From the cell containing the given text, extract its center point as [X, Y] coordinate. 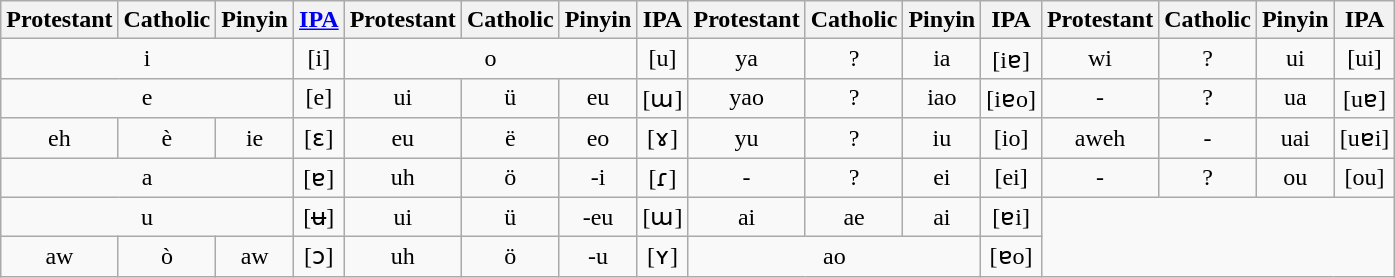
[uɐi] [1364, 138]
[ei] [1012, 178]
-eu [598, 217]
ya [746, 59]
[ɾ] [662, 178]
o [490, 59]
[ɔ] [320, 257]
wi [1100, 59]
iao [942, 98]
[iɐ] [1012, 59]
uai [1295, 138]
[ɛ] [320, 138]
[ɐo] [1012, 257]
[e] [320, 98]
ei [942, 178]
[ui] [1364, 59]
e [148, 98]
i [148, 59]
eh [60, 138]
u [148, 217]
-i [598, 178]
ie [255, 138]
[i] [320, 59]
[ʉ] [320, 217]
-u [598, 257]
aweh [1100, 138]
ou [1295, 178]
ae [854, 217]
[io] [1012, 138]
[ɐ] [320, 178]
ë [510, 138]
è [167, 138]
ò [167, 257]
ao [834, 257]
[ɤ] [662, 138]
[ou] [1364, 178]
ia [942, 59]
yu [746, 138]
iu [942, 138]
a [148, 178]
[iɐo] [1012, 98]
[u] [662, 59]
yao [746, 98]
[uɐ] [1364, 98]
[ɐi] [1012, 217]
eo [598, 138]
ua [1295, 98]
[ʏ] [662, 257]
